Find where the given text appears and provide that cell's center as [x, y] coordinate. 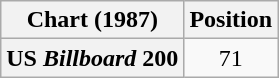
71 [231, 58]
US Billboard 200 [92, 58]
Chart (1987) [92, 20]
Position [231, 20]
